From the cell containing the given text, extract its center point as [X, Y] coordinate. 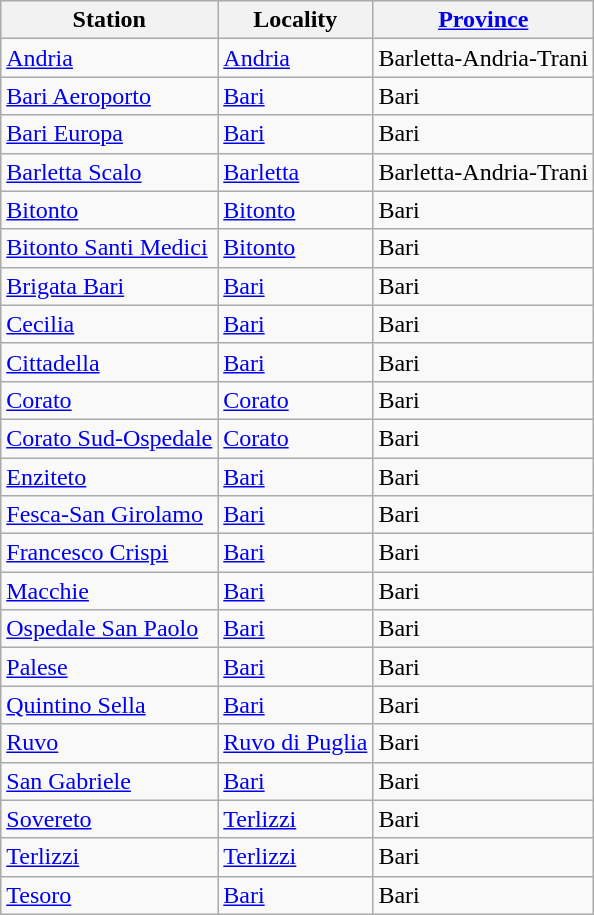
Bitonto Santi Medici [110, 248]
Quintino Sella [110, 705]
Cittadella [110, 362]
Locality [296, 20]
Barletta [296, 172]
Brigata Bari [110, 286]
Palese [110, 667]
Francesco Crispi [110, 553]
Bari Aeroporto [110, 96]
San Gabriele [110, 781]
Bari Europa [110, 134]
Ospedale San Paolo [110, 629]
Ruvo di Puglia [296, 743]
Sovereto [110, 819]
Station [110, 20]
Fesca-San Girolamo [110, 515]
Province [484, 20]
Macchie [110, 591]
Cecilia [110, 324]
Ruvo [110, 743]
Tesoro [110, 895]
Enziteto [110, 477]
Corato Sud-Ospedale [110, 438]
Barletta Scalo [110, 172]
